Identify which cell holds the provided text, then report its (x, y) central coordinate. 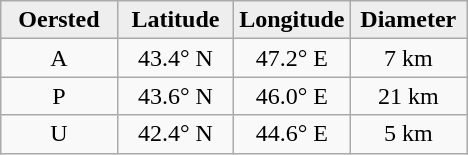
46.0° E (292, 96)
7 km (408, 58)
Diameter (408, 20)
5 km (408, 134)
Oersted (59, 20)
43.6° N (175, 96)
21 km (408, 96)
P (59, 96)
42.4° N (175, 134)
U (59, 134)
Longitude (292, 20)
44.6° E (292, 134)
43.4° N (175, 58)
Latitude (175, 20)
A (59, 58)
47.2° E (292, 58)
